Determine the (X, Y) coordinate at the center of the cell enclosing the given text.  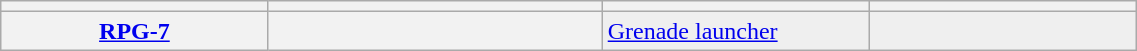
RPG-7 (134, 31)
Grenade launcher (736, 31)
